Extract the [X, Y] coordinate from the center of the cell holding the provided text.  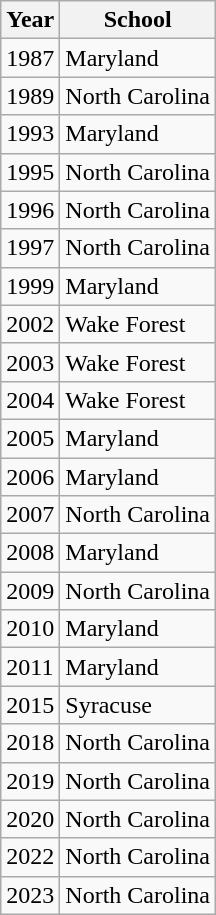
2019 [30, 781]
1999 [30, 286]
2004 [30, 400]
2020 [30, 819]
2022 [30, 857]
2003 [30, 362]
1989 [30, 96]
1996 [30, 210]
2008 [30, 553]
School [138, 20]
2005 [30, 438]
Year [30, 20]
2009 [30, 591]
2006 [30, 477]
1997 [30, 248]
1993 [30, 134]
1987 [30, 58]
2007 [30, 515]
2018 [30, 743]
2002 [30, 324]
1995 [30, 172]
2010 [30, 629]
Syracuse [138, 705]
2023 [30, 895]
2011 [30, 667]
2015 [30, 705]
